Extract the [x, y] coordinate from the center of the cell holding the provided text.  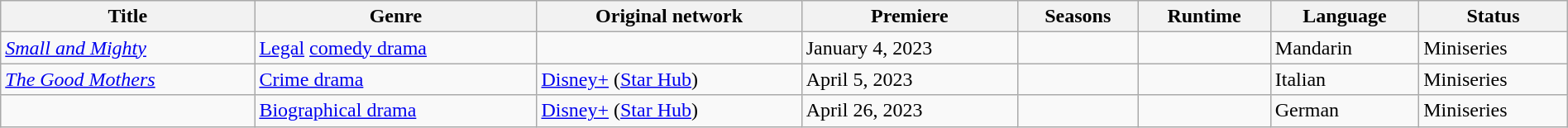
April 5, 2023 [910, 79]
Legal comedy drama [395, 48]
Crime drama [395, 79]
Status [1494, 17]
Small and Mighty [127, 48]
Runtime [1204, 17]
Original network [669, 17]
April 26, 2023 [910, 111]
Language [1345, 17]
Genre [395, 17]
Title [127, 17]
Premiere [910, 17]
The Good Mothers [127, 79]
Seasons [1078, 17]
Mandarin [1345, 48]
January 4, 2023 [910, 48]
Italian [1345, 79]
Biographical drama [395, 111]
German [1345, 111]
